Find where the given text appears and provide that cell's center as [x, y] coordinate. 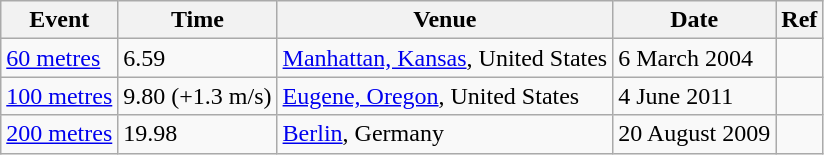
100 metres [60, 96]
Berlin, Germany [445, 134]
Manhattan, Kansas, United States [445, 58]
20 August 2009 [694, 134]
Eugene, Oregon, United States [445, 96]
200 metres [60, 134]
Date [694, 20]
Time [198, 20]
6 March 2004 [694, 58]
9.80 (+1.3 m/s) [198, 96]
60 metres [60, 58]
4 June 2011 [694, 96]
Ref [800, 20]
Venue [445, 20]
19.98 [198, 134]
6.59 [198, 58]
Event [60, 20]
